Extract the [x, y] coordinate from the center of the cell holding the provided text.  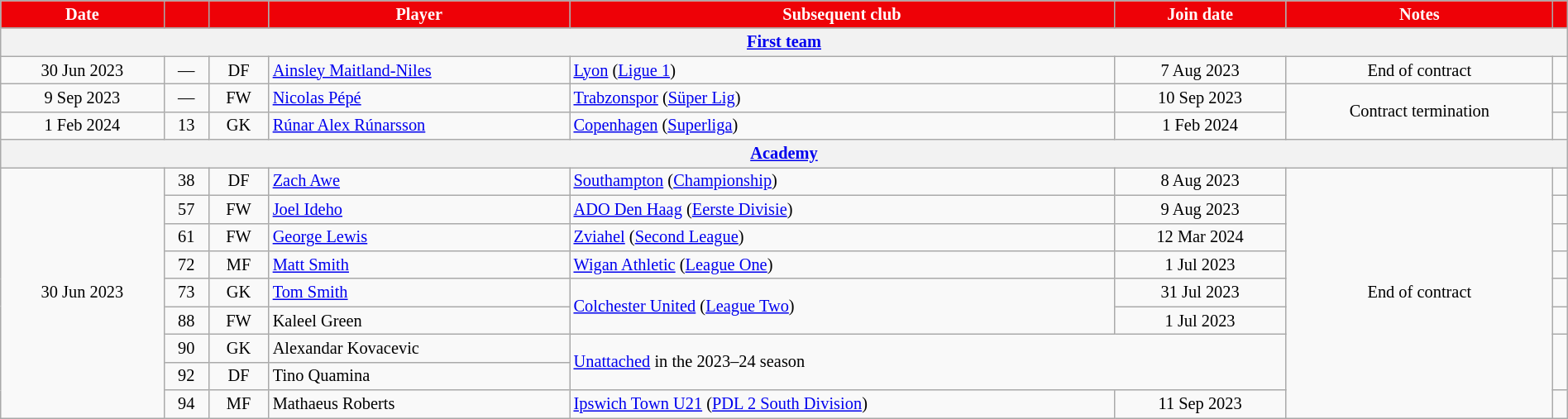
George Lewis [419, 237]
Unattached in the 2023–24 season [928, 362]
Alexandar Kovacevic [419, 348]
38 [186, 181]
57 [186, 209]
94 [186, 404]
Wigan Athletic (League One) [842, 264]
12 Mar 2024 [1199, 237]
Joel Ideho [419, 209]
Join date [1199, 14]
ADO Den Haag (Eerste Divisie) [842, 209]
Contract termination [1419, 111]
Rúnar Alex Rúnarsson [419, 126]
Trabzonspor (Süper Lig) [842, 98]
Player [419, 14]
Nicolas Pépé [419, 98]
9 Aug 2023 [1199, 209]
92 [186, 376]
Kaleel Green [419, 321]
Lyon (Ligue 1) [842, 70]
31 Jul 2023 [1199, 293]
Ipswich Town U21 (PDL 2 South Division) [842, 404]
Tino Quamina [419, 376]
Matt Smith [419, 264]
61 [186, 237]
90 [186, 348]
11 Sep 2023 [1199, 404]
72 [186, 264]
Colchester United (League Two) [842, 306]
8 Aug 2023 [1199, 181]
Mathaeus Roberts [419, 404]
9 Sep 2023 [83, 98]
Zach Awe [419, 181]
10 Sep 2023 [1199, 98]
Notes [1419, 14]
Copenhagen (Superliga) [842, 126]
73 [186, 293]
Date [83, 14]
Tom Smith [419, 293]
88 [186, 321]
Ainsley Maitland-Niles [419, 70]
Southampton (Championship) [842, 181]
13 [186, 126]
First team [784, 42]
Academy [784, 154]
Subsequent club [842, 14]
7 Aug 2023 [1199, 70]
Zviahel (Second League) [842, 237]
